Pinpoint the cell where the given text exists, returning its [X, Y] midpoint coordinate. 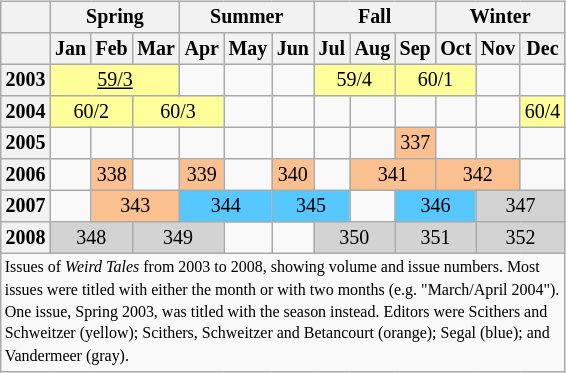
350 [354, 238]
Mar [156, 48]
337 [416, 144]
Nov [498, 48]
338 [112, 174]
348 [91, 238]
60/4 [542, 112]
349 [178, 238]
341 [393, 174]
2008 [26, 238]
60/2 [91, 112]
345 [311, 206]
Jan [70, 48]
339 [202, 174]
60/1 [436, 80]
Summer [247, 18]
60/3 [178, 112]
351 [436, 238]
Dec [542, 48]
Fall [375, 18]
May [248, 48]
2004 [26, 112]
2005 [26, 144]
Spring [115, 18]
346 [436, 206]
347 [520, 206]
59/3 [115, 80]
Jul [332, 48]
344 [226, 206]
Feb [112, 48]
2006 [26, 174]
Sep [416, 48]
342 [477, 174]
Aug [372, 48]
Apr [202, 48]
340 [293, 174]
352 [520, 238]
Winter [500, 18]
2007 [26, 206]
343 [136, 206]
Oct [456, 48]
Jun [293, 48]
59/4 [354, 80]
2003 [26, 80]
